Scan for the cell matching the given text and deliver its (x, y) coordinate at center. 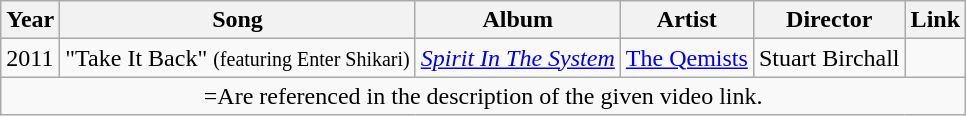
2011 (30, 58)
The Qemists (686, 58)
=Are referenced in the description of the given video link. (484, 96)
"Take It Back" (featuring Enter Shikari) (238, 58)
Year (30, 20)
Stuart Birchall (829, 58)
Album (518, 20)
Director (829, 20)
Spirit In The System (518, 58)
Artist (686, 20)
Link (936, 20)
Song (238, 20)
